Locate the cell with the specified text and output its [x, y] center coordinate. 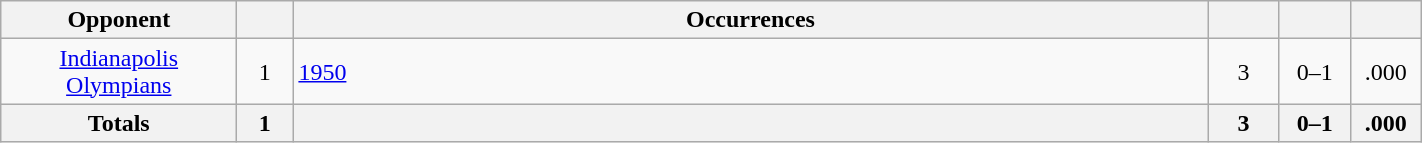
Indianapolis Olympians [119, 72]
Occurrences [750, 20]
1950 [750, 72]
Opponent [119, 20]
Totals [119, 123]
